Detect which cell encompasses the target text, then output its (X, Y) center coordinate. 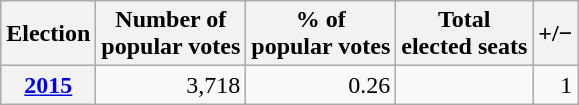
Election (48, 34)
% ofpopular votes (321, 34)
0.26 (321, 85)
+/− (556, 34)
1 (556, 85)
Number ofpopular votes (171, 34)
2015 (48, 85)
Totalelected seats (464, 34)
3,718 (171, 85)
